Search for the cell housing the specified text and yield its (x, y) center coordinate. 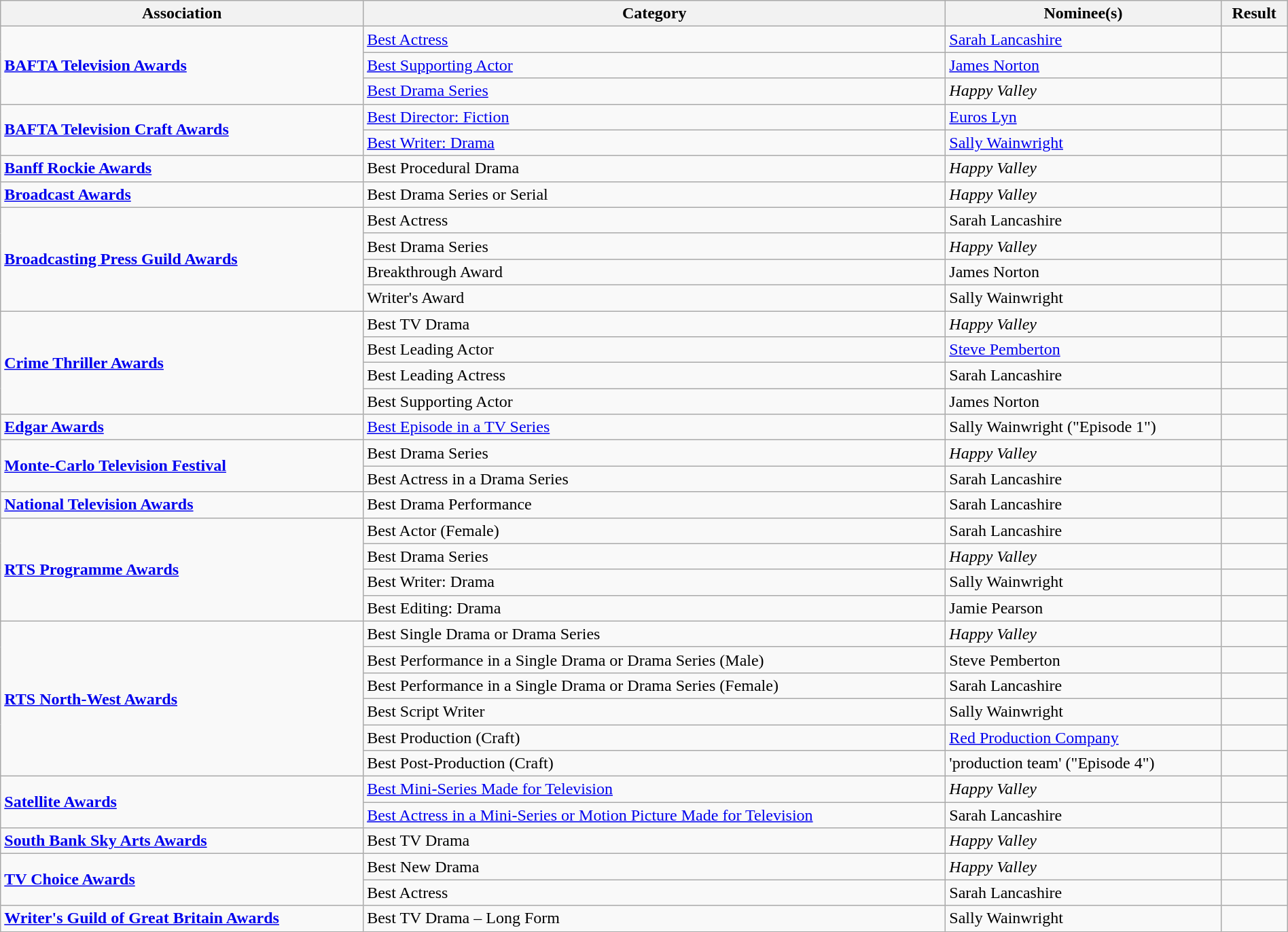
South Bank Sky Arts Awards (182, 841)
RTS Programme Awards (182, 569)
Best Performance in a Single Drama or Drama Series (Female) (655, 685)
Category (655, 14)
Best Actress in a Drama Series (655, 479)
Best Script Writer (655, 711)
Best Mini-Series Made for Television (655, 789)
Jamie Pearson (1083, 608)
RTS North-West Awards (182, 698)
Satellite Awards (182, 802)
Edgar Awards (182, 427)
Writer's Award (655, 298)
Best TV Drama – Long Form (655, 918)
'production team' ("Episode 4") (1083, 764)
Best Production (Craft) (655, 737)
Best Single Drama or Drama Series (655, 634)
Best Leading Actor (655, 350)
Crime Thriller Awards (182, 363)
Best Performance in a Single Drama or Drama Series (Male) (655, 660)
Best New Drama (655, 867)
Red Production Company (1083, 737)
National Television Awards (182, 505)
Broadcasting Press Guild Awards (182, 259)
Best Director: Fiction (655, 117)
Writer's Guild of Great Britain Awards (182, 918)
Best Drama Performance (655, 505)
BAFTA Television Craft Awards (182, 130)
Best Episode in a TV Series (655, 427)
Nominee(s) (1083, 14)
TV Choice Awards (182, 880)
Euros Lyn (1083, 117)
Association (182, 14)
BAFTA Television Awards (182, 65)
Sally Wainwright ("Episode 1") (1083, 427)
Best Leading Actress (655, 376)
Best Procedural Drama (655, 168)
Result (1254, 14)
Best Post-Production (Craft) (655, 764)
Monte-Carlo Television Festival (182, 466)
Best Editing: Drama (655, 608)
Best Actress in a Mini-Series or Motion Picture Made for Television (655, 815)
Best Actor (Female) (655, 531)
Banff Rockie Awards (182, 168)
Broadcast Awards (182, 194)
Best Drama Series or Serial (655, 194)
Breakthrough Award (655, 272)
